Determine the [X, Y] coordinate at the center of the cell enclosing the given text.  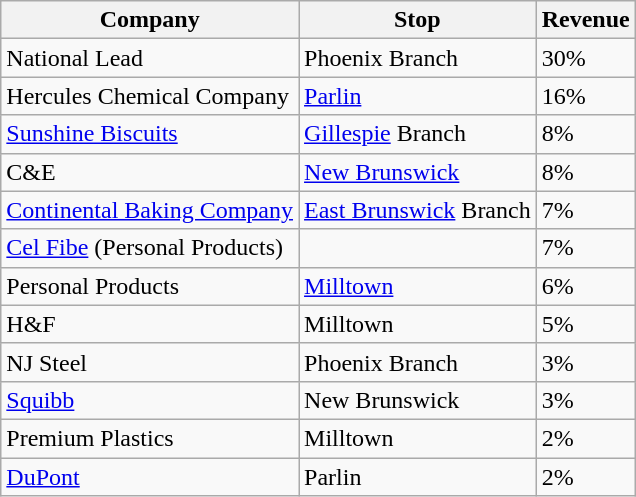
H&F [150, 324]
Sunshine Biscuits [150, 134]
30% [586, 58]
Personal Products [150, 286]
Premium Plastics [150, 438]
16% [586, 96]
Revenue [586, 20]
East Brunswick Branch [418, 210]
Hercules Chemical Company [150, 96]
Gillespie Branch [418, 134]
Continental Baking Company [150, 210]
DuPont [150, 477]
C&E [150, 172]
NJ Steel [150, 362]
Company [150, 20]
Squibb [150, 400]
Stop [418, 20]
6% [586, 286]
Cel Fibe (Personal Products) [150, 248]
5% [586, 324]
National Lead [150, 58]
